Return [X, Y] of the center of cell containing provided text 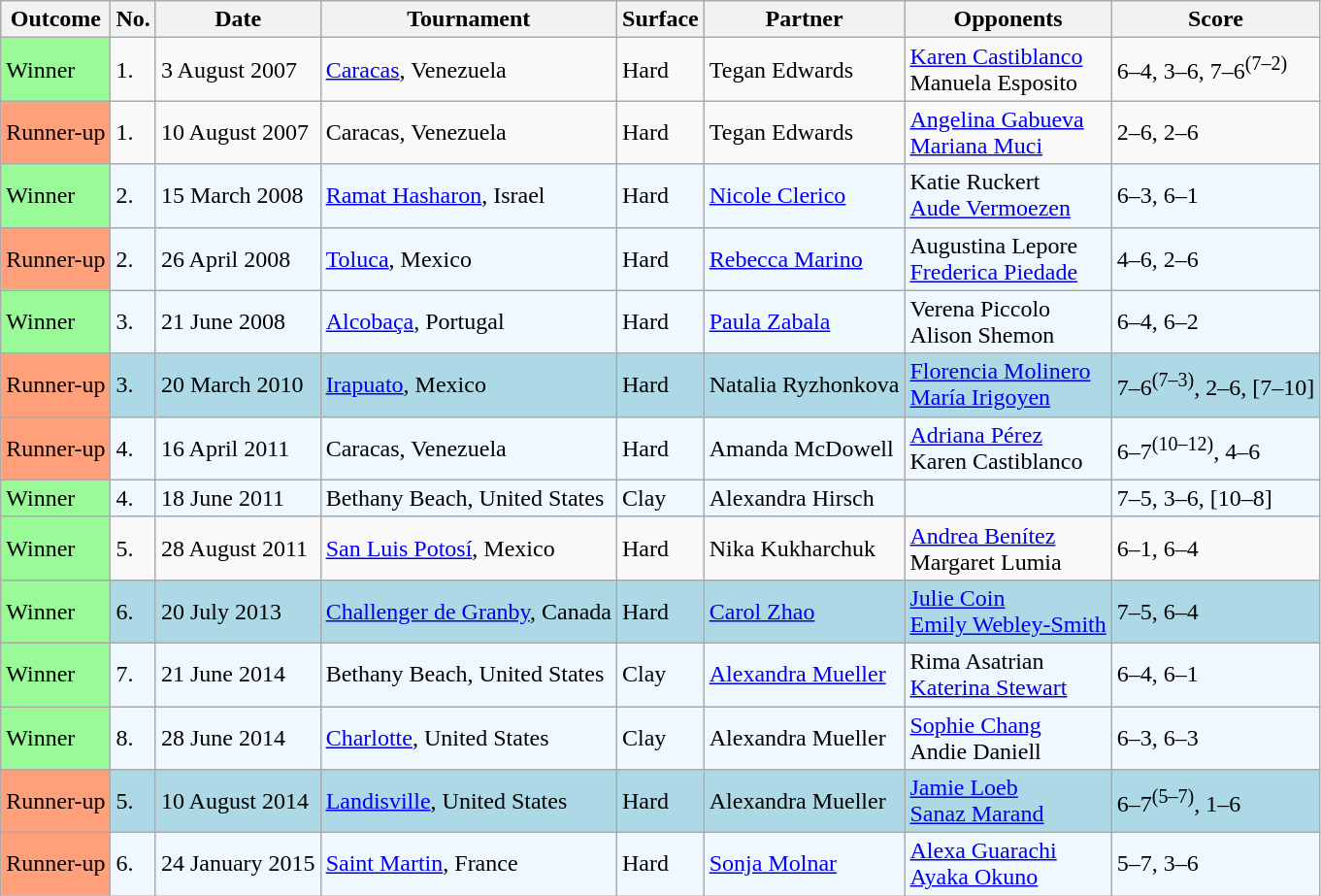
5–7, 3–6 [1215, 864]
Amanda McDowell [804, 448]
10 August 2014 [238, 802]
Tournament [468, 19]
Sophie Chang Andie Daniell [1007, 738]
18 June 2011 [238, 498]
Challenger de Granby, Canada [468, 612]
Opponents [1007, 19]
Score [1215, 19]
Landisville, United States [468, 802]
7–5, 6–4 [1215, 612]
6–3, 6–1 [1215, 196]
Outcome [56, 19]
Ramat Hasharon, Israel [468, 196]
Paula Zabala [804, 322]
Partner [804, 19]
7–6(7–3), 2–6, [7–10] [1215, 384]
Adriana Pérez Karen Castiblanco [1007, 448]
6–7(5–7), 1–6 [1215, 802]
Karen Castiblanco Manuela Esposito [1007, 70]
Alcobaça, Portugal [468, 322]
3 August 2007 [238, 70]
28 June 2014 [238, 738]
26 April 2008 [238, 258]
Rima Asatrian Katerina Stewart [1007, 674]
6–1, 6–4 [1215, 548]
Nika Kukharchuk [804, 548]
Alexa Guarachi Ayaka Okuno [1007, 864]
Alexandra Hirsch [804, 498]
6–4, 6–2 [1215, 322]
6–7(10–12), 4–6 [1215, 448]
Nicole Clerico [804, 196]
Jamie Loeb Sanaz Marand [1007, 802]
7–5, 3–6, [10–8] [1215, 498]
21 June 2014 [238, 674]
Saint Martin, France [468, 864]
4–6, 2–6 [1215, 258]
28 August 2011 [238, 548]
Toluca, Mexico [468, 258]
7. [133, 674]
Surface [661, 19]
Katie Ruckert Aude Vermoezen [1007, 196]
Rebecca Marino [804, 258]
6–4, 3–6, 7–6(7–2) [1215, 70]
Verena Piccolo Alison Shemon [1007, 322]
20 March 2010 [238, 384]
Irapuato, Mexico [468, 384]
No. [133, 19]
Charlotte, United States [468, 738]
Date [238, 19]
2–6, 2–6 [1215, 132]
6–4, 6–1 [1215, 674]
Andrea Benítez Margaret Lumia [1007, 548]
6–3, 6–3 [1215, 738]
20 July 2013 [238, 612]
10 August 2007 [238, 132]
15 March 2008 [238, 196]
24 January 2015 [238, 864]
Natalia Ryzhonkova [804, 384]
Angelina Gabueva Mariana Muci [1007, 132]
8. [133, 738]
Augustina Lepore Frederica Piedade [1007, 258]
Florencia Molinero María Irigoyen [1007, 384]
16 April 2011 [238, 448]
Julie Coin Emily Webley-Smith [1007, 612]
Carol Zhao [804, 612]
San Luis Potosí, Mexico [468, 548]
Sonja Molnar [804, 864]
21 June 2008 [238, 322]
